Return (x, y) of the center of cell containing provided text 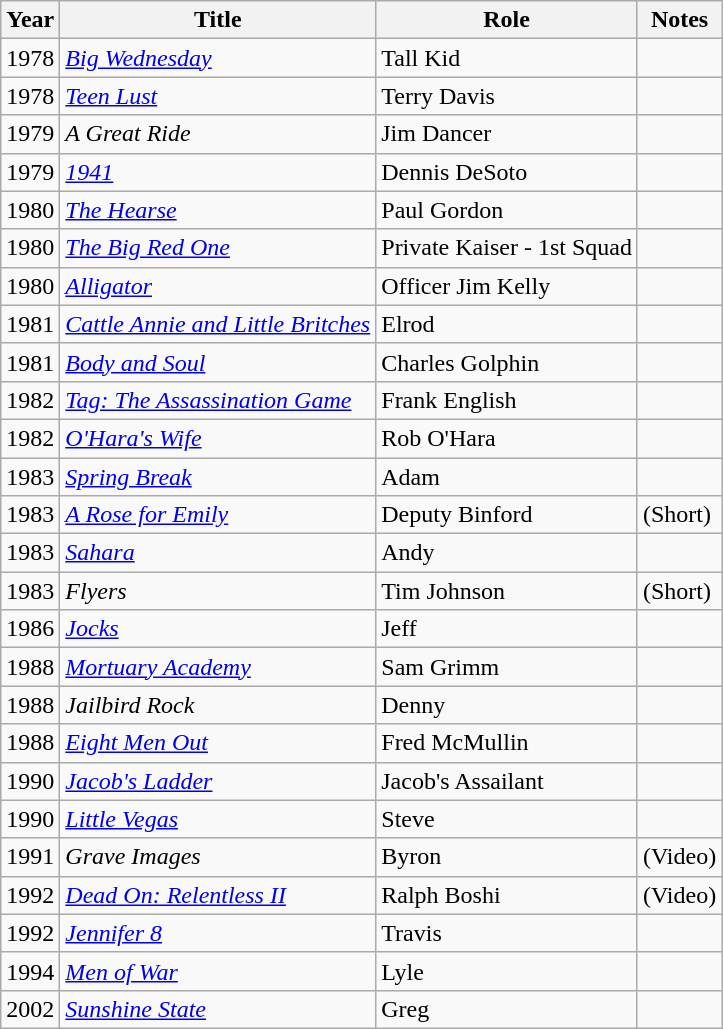
Travis (507, 933)
Sunshine State (218, 1009)
Dennis DeSoto (507, 172)
Denny (507, 705)
O'Hara's Wife (218, 438)
Little Vegas (218, 819)
Teen Lust (218, 96)
Elrod (507, 324)
Deputy Binford (507, 515)
Cattle Annie and Little Britches (218, 324)
Title (218, 20)
Year (30, 20)
Sam Grimm (507, 667)
Jim Dancer (507, 134)
A Rose for Emily (218, 515)
Dead On: Relentless II (218, 895)
Tall Kid (507, 58)
2002 (30, 1009)
Big Wednesday (218, 58)
Rob O'Hara (507, 438)
The Hearse (218, 210)
Tim Johnson (507, 591)
Spring Break (218, 477)
Byron (507, 857)
Lyle (507, 971)
Eight Men Out (218, 743)
Flyers (218, 591)
Grave Images (218, 857)
Jocks (218, 629)
Adam (507, 477)
Ralph Boshi (507, 895)
1991 (30, 857)
1941 (218, 172)
Greg (507, 1009)
Steve (507, 819)
Jailbird Rock (218, 705)
Private Kaiser - 1st Squad (507, 248)
Paul Gordon (507, 210)
Role (507, 20)
Andy (507, 553)
Men of War (218, 971)
Charles Golphin (507, 362)
Officer Jim Kelly (507, 286)
Jennifer 8 (218, 933)
Tag: The Assassination Game (218, 400)
Alligator (218, 286)
Mortuary Academy (218, 667)
Body and Soul (218, 362)
Fred McMullin (507, 743)
Jacob's Assailant (507, 781)
Sahara (218, 553)
The Big Red One (218, 248)
1994 (30, 971)
A Great Ride (218, 134)
Jeff (507, 629)
Terry Davis (507, 96)
Notes (679, 20)
Jacob's Ladder (218, 781)
Frank English (507, 400)
1986 (30, 629)
